Output the [x, y] coordinate of the center of the cell containing the given text.  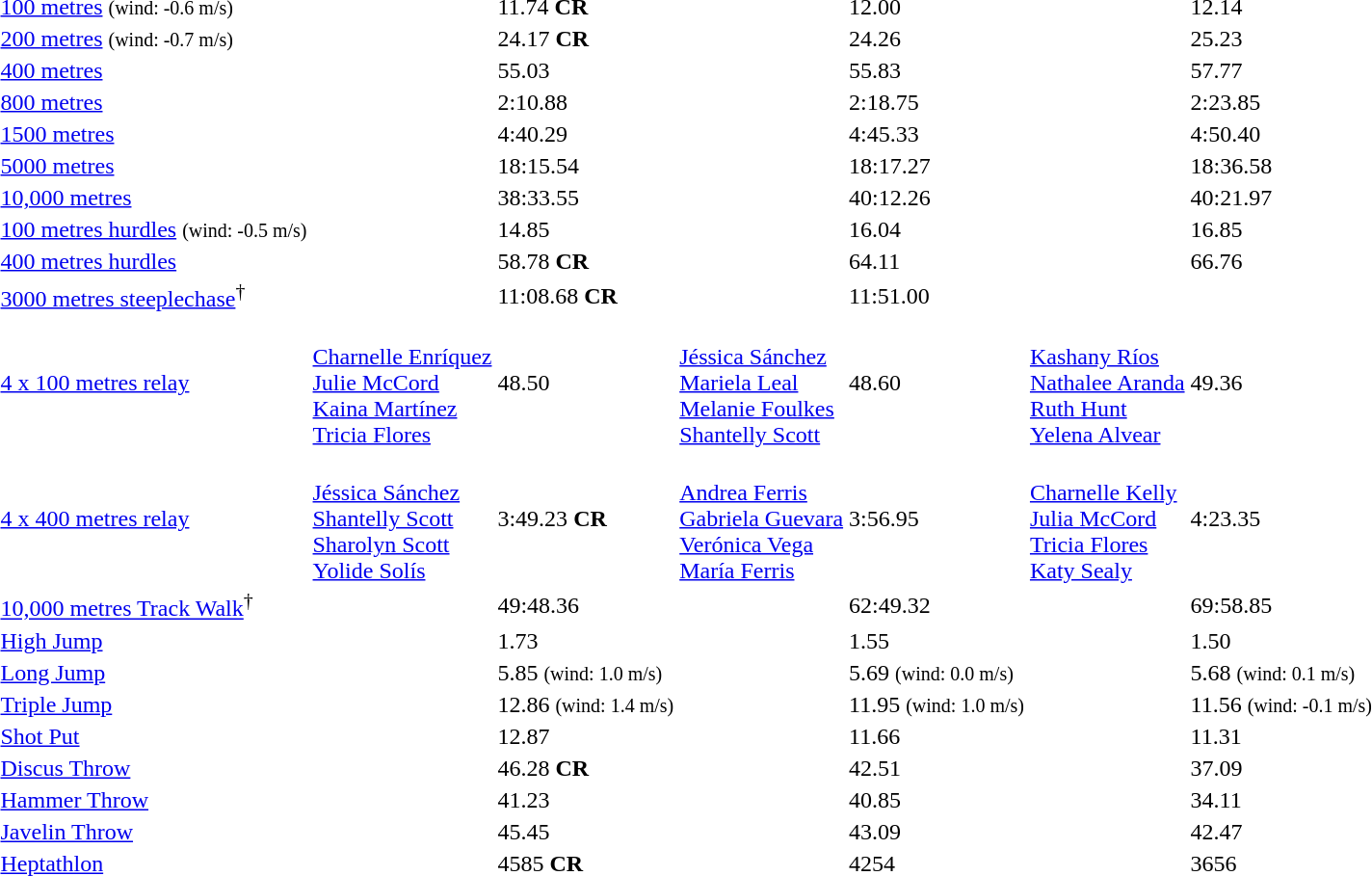
18:15.54 [586, 166]
11:51.00 [937, 296]
14.85 [586, 229]
38:33.55 [586, 198]
Andrea Ferris Gabriela Guevara Verónica Vega María Ferris [761, 518]
4:40.29 [586, 134]
11:08.68 CR [586, 296]
2:18.75 [937, 102]
1.55 [937, 641]
12.87 [586, 736]
46.28 CR [586, 768]
40:12.26 [937, 198]
62:49.32 [937, 605]
49:48.36 [586, 605]
24.26 [937, 39]
55.83 [937, 70]
43.09 [937, 832]
5.69 (wind: 0.0 m/s) [937, 673]
1.73 [586, 641]
24.17 CR [586, 39]
64.11 [937, 261]
16.04 [937, 229]
Jéssica Sánchez Mariela Leal Melanie Foulkes Shantelly Scott [761, 383]
45.45 [586, 832]
48.60 [937, 383]
42.51 [937, 768]
3:49.23 CR [586, 518]
Jéssica Sánchez Shantelly Scott Sharolyn Scott Yolide Solís [403, 518]
2:10.88 [586, 102]
11.66 [937, 736]
48.50 [586, 383]
12.86 (wind: 1.4 m/s) [586, 704]
58.78 CR [586, 261]
Charnelle Enríquez Julie McCord Kaina Martínez Tricia Flores [403, 383]
41.23 [586, 800]
4:45.33 [937, 134]
40.85 [937, 800]
18:17.27 [937, 166]
Charnelle Kelly Julia McCord Tricia Flores Katy Sealy [1107, 518]
Kashany Ríos Nathalee Aranda Ruth Hunt Yelena Alvear [1107, 383]
11.95 (wind: 1.0 m/s) [937, 704]
5.85 (wind: 1.0 m/s) [586, 673]
3:56.95 [937, 518]
55.03 [586, 70]
